Capture the cell that displays the provided text and extract its [x, y] central coordinate. 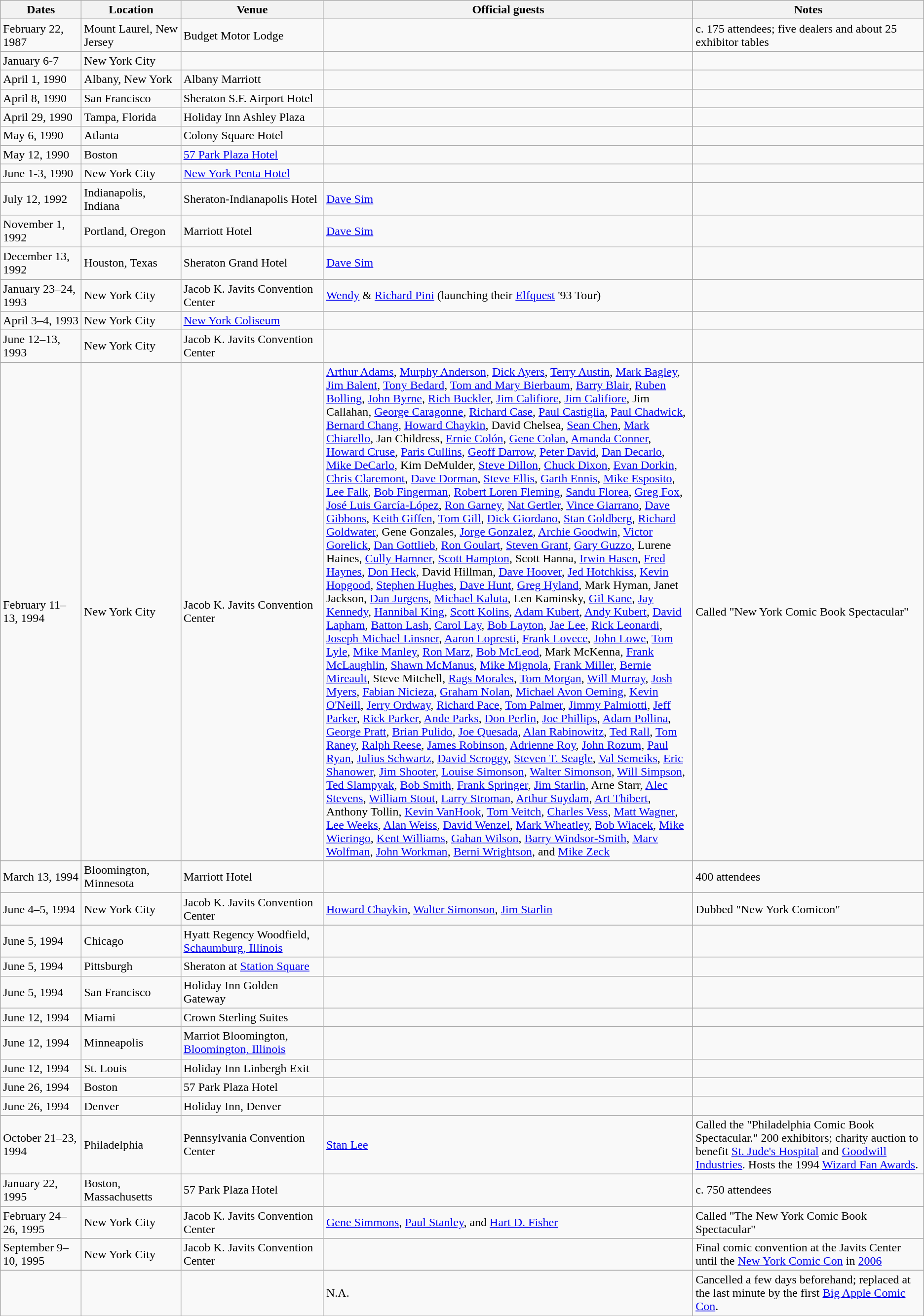
Location [131, 10]
400 attendees [808, 877]
Official guests [508, 10]
February 11–13, 1994 [41, 612]
Sheraton Grand Hotel [252, 263]
Indianapolis, Indiana [131, 198]
February 24–26, 1995 [41, 1222]
Albany Marriott [252, 79]
February 22, 1987 [41, 36]
New York Coliseum [252, 321]
Stan Lee [508, 1144]
Albany, New York [131, 79]
Philadelphia [131, 1144]
Gene Simmons, Paul Stanley, and Hart D. Fisher [508, 1222]
Holiday Inn Ashley Plaza [252, 117]
July 12, 1992 [41, 198]
Final comic convention at the Javits Center until the New York Comic Con in 2006 [808, 1255]
Dubbed "New York Comicon" [808, 909]
Called "The New York Comic Book Spectacular" [808, 1222]
Bloomington, Minnesota [131, 877]
Miami [131, 1017]
April 8, 1990 [41, 98]
c. 175 attendees; five dealers and about 25 exhibitor tables [808, 36]
St. Louis [131, 1068]
Tampa, Florida [131, 117]
May 12, 1990 [41, 155]
Portland, Oregon [131, 231]
Howard Chaykin, Walter Simonson, Jim Starlin [508, 909]
c. 750 attendees [808, 1190]
New York Penta Hotel [252, 173]
Mount Laurel, New Jersey [131, 36]
Sheraton-Indianapolis Hotel [252, 198]
December 13, 1992 [41, 263]
Budget Motor Lodge [252, 36]
Holiday Inn Golden Gateway [252, 992]
April 1, 1990 [41, 79]
Boston, Massachusetts [131, 1190]
September 9–10, 1995 [41, 1255]
April 29, 1990 [41, 117]
Houston, Texas [131, 263]
October 21–23, 1994 [41, 1144]
November 1, 1992 [41, 231]
Denver [131, 1106]
Wendy & Richard Pini (launching their Elfquest '93 Tour) [508, 295]
N.A. [508, 1293]
Pennsylvania Convention Center [252, 1144]
Minneapolis [131, 1043]
June 4–5, 1994 [41, 909]
June 12–13, 1993 [41, 347]
May 6, 1990 [41, 136]
Called "New York Comic Book Spectacular" [808, 612]
March 13, 1994 [41, 877]
Cancelled a few days beforehand; replaced at the last minute by the first Big Apple Comic Con. [808, 1293]
Chicago [131, 941]
Sheraton S.F. Airport Hotel [252, 98]
Colony Square Hotel [252, 136]
January 6-7 [41, 61]
Crown Sterling Suites [252, 1017]
Hyatt Regency Woodfield, Schaumburg, Illinois [252, 941]
January 23–24, 1993 [41, 295]
Venue [252, 10]
Marriot Bloomington, Bloomington, Illinois [252, 1043]
Holiday Inn Linbergh Exit [252, 1068]
June 1-3, 1990 [41, 173]
April 3–4, 1993 [41, 321]
January 22, 1995 [41, 1190]
Dates [41, 10]
Notes [808, 10]
Sheraton at Station Square [252, 967]
Holiday Inn, Denver [252, 1106]
Pittsburgh [131, 967]
Atlanta [131, 136]
